Find where the given text appears and provide that cell's center as (x, y) coordinate. 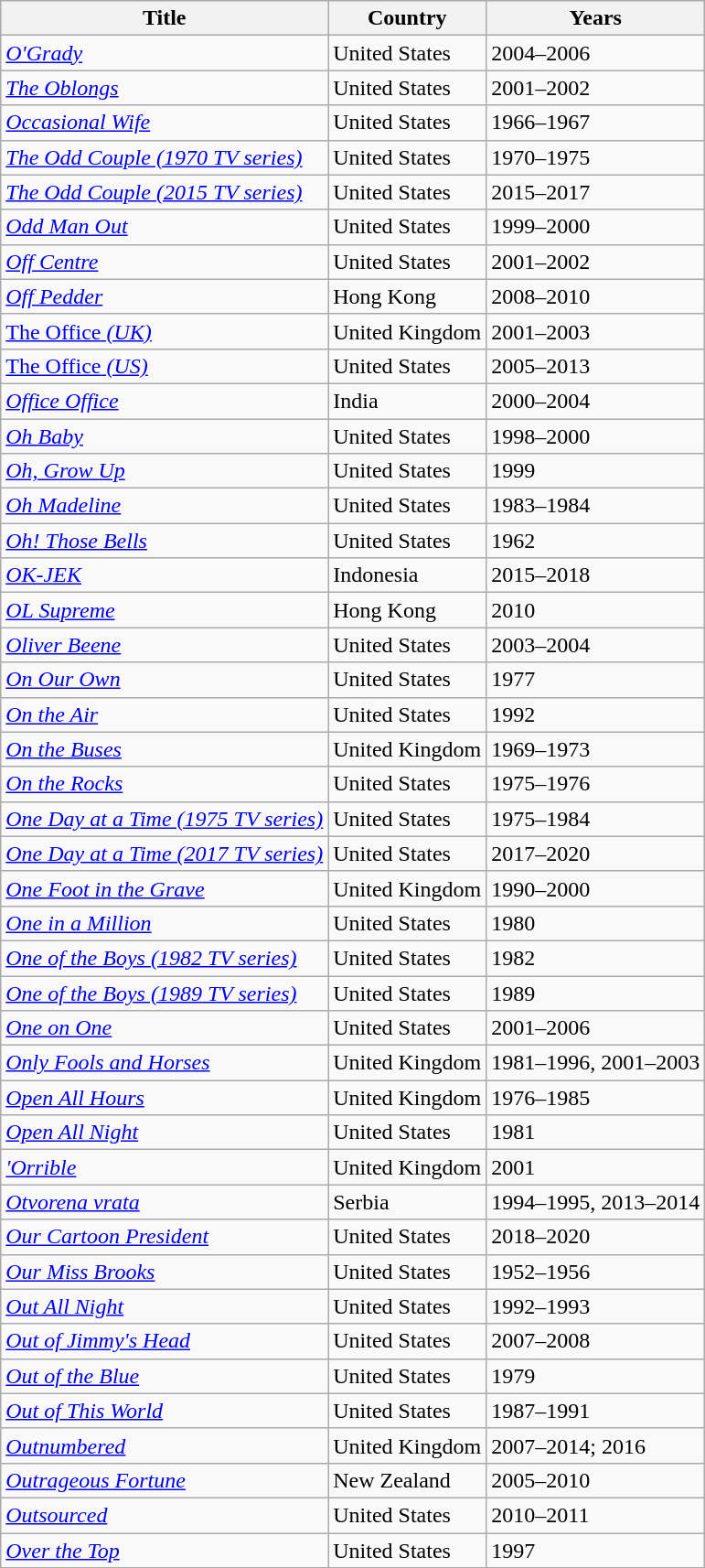
On the Buses (165, 749)
Oh, Grow Up (165, 471)
One Day at a Time (1975 TV series) (165, 819)
2018–2020 (596, 1237)
The Office (UK) (165, 331)
2001 (596, 1167)
One on One (165, 1028)
1994–1995, 2013–2014 (596, 1202)
The Oblongs (165, 88)
2007–2014; 2016 (596, 1445)
Oh Madeline (165, 506)
2017–2020 (596, 854)
1992–1993 (596, 1306)
1987–1991 (596, 1411)
1983–1984 (596, 506)
OK-JEK (165, 575)
Off Pedder (165, 296)
Outsourced (165, 1515)
2005–2010 (596, 1480)
One Day at a Time (2017 TV series) (165, 854)
The Office (US) (165, 366)
One of the Boys (1982 TV series) (165, 958)
1966–1967 (596, 123)
Over the Top (165, 1551)
Oliver Beene (165, 645)
1962 (596, 541)
2001–2003 (596, 331)
India (408, 401)
The Odd Couple (2015 TV series) (165, 192)
1990–2000 (596, 888)
1989 (596, 993)
Off Centre (165, 262)
Out of This World (165, 1411)
1998–2000 (596, 436)
Our Cartoon President (165, 1237)
1997 (596, 1551)
1975–1984 (596, 819)
2005–2013 (596, 366)
Open All Night (165, 1133)
Title (165, 18)
Indonesia (408, 575)
Office Office (165, 401)
Oh! Those Bells (165, 541)
Open All Hours (165, 1098)
1999 (596, 471)
2000–2004 (596, 401)
One of the Boys (1989 TV series) (165, 993)
Our Miss Brooks (165, 1272)
1970–1975 (596, 157)
Country (408, 18)
Odd Man Out (165, 227)
1999–2000 (596, 227)
Out All Night (165, 1306)
On Our Own (165, 680)
1969–1973 (596, 749)
1977 (596, 680)
Oh Baby (165, 436)
2015–2018 (596, 575)
1975–1976 (596, 784)
Occasional Wife (165, 123)
Outrageous Fortune (165, 1480)
On the Rocks (165, 784)
'Orrible (165, 1167)
1992 (596, 714)
Outnumbered (165, 1445)
Serbia (408, 1202)
1952–1956 (596, 1272)
2007–2008 (596, 1341)
One in a Million (165, 923)
Otvorena vrata (165, 1202)
1979 (596, 1376)
1981 (596, 1133)
Years (596, 18)
1980 (596, 923)
2004–2006 (596, 53)
New Zealand (408, 1480)
OL Supreme (165, 610)
On the Air (165, 714)
1982 (596, 958)
2015–2017 (596, 192)
The Odd Couple (1970 TV series) (165, 157)
O'Grady (165, 53)
2003–2004 (596, 645)
1981–1996, 2001–2003 (596, 1063)
Only Fools and Horses (165, 1063)
2001–2006 (596, 1028)
2010–2011 (596, 1515)
2008–2010 (596, 296)
2010 (596, 610)
1976–1985 (596, 1098)
Out of the Blue (165, 1376)
One Foot in the Grave (165, 888)
Out of Jimmy's Head (165, 1341)
